Capture the cell that displays the provided text and extract its (X, Y) central coordinate. 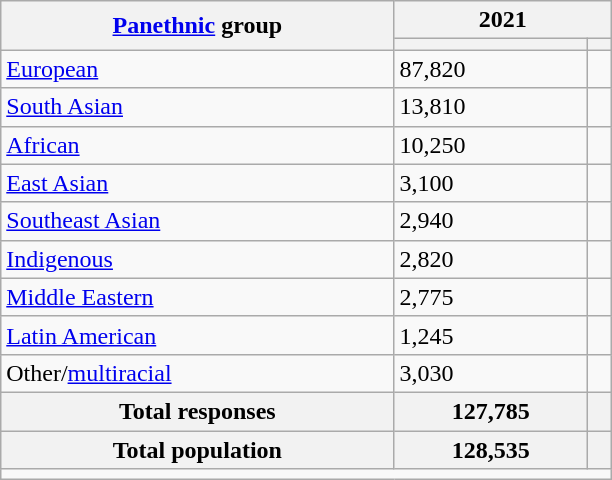
South Asian (198, 107)
87,820 (491, 69)
European (198, 69)
2,820 (491, 259)
2021 (503, 20)
2,940 (491, 221)
13,810 (491, 107)
Panethnic group (198, 26)
African (198, 145)
Other/multiracial (198, 373)
128,535 (491, 449)
Total responses (198, 411)
East Asian (198, 183)
2,775 (491, 297)
127,785 (491, 411)
1,245 (491, 335)
10,250 (491, 145)
3,100 (491, 183)
Southeast Asian (198, 221)
Middle Eastern (198, 297)
3,030 (491, 373)
Latin American (198, 335)
Indigenous (198, 259)
Total population (198, 449)
